Pinpoint the cell where the given text exists, returning its [X, Y] midpoint coordinate. 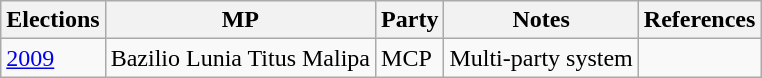
Bazilio Lunia Titus Malipa [240, 58]
MP [240, 20]
Multi-party system [541, 58]
Notes [541, 20]
2009 [53, 58]
Party [410, 20]
Elections [53, 20]
MCP [410, 58]
References [700, 20]
